Output the (X, Y) coordinate of the center of the cell containing the given text.  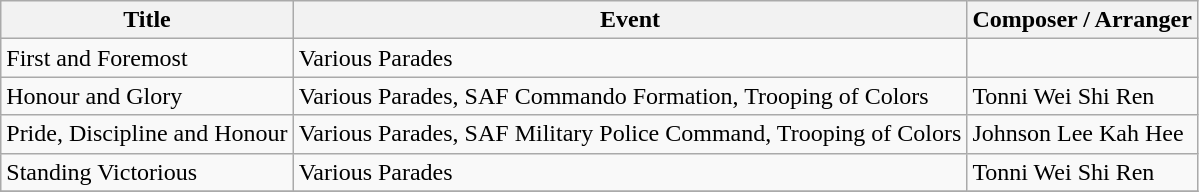
Event (630, 20)
Various Parades, SAF Military Police Command, Trooping of Colors (630, 134)
Title (147, 20)
Johnson Lee Kah Hee (1082, 134)
First and Foremost (147, 58)
Honour and Glory (147, 96)
Composer / Arranger (1082, 20)
Pride, Discipline and Honour (147, 134)
Various Parades, SAF Commando Formation, Trooping of Colors (630, 96)
Standing Victorious (147, 172)
